Return (x, y) of the center of cell containing provided text 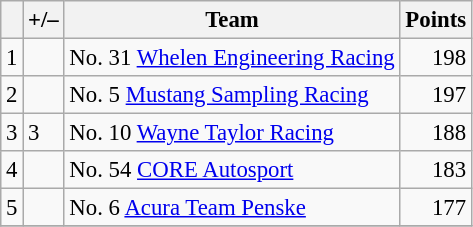
2 (12, 95)
1 (12, 58)
4 (12, 170)
Team (232, 20)
5 (12, 208)
188 (436, 133)
198 (436, 58)
177 (436, 208)
No. 54 CORE Autosport (232, 170)
No. 6 Acura Team Penske (232, 208)
No. 5 Mustang Sampling Racing (232, 95)
+/– (44, 20)
197 (436, 95)
No. 31 Whelen Engineering Racing (232, 58)
Points (436, 20)
No. 10 Wayne Taylor Racing (232, 133)
183 (436, 170)
